Pinpoint the cell where the given text exists, returning its [X, Y] midpoint coordinate. 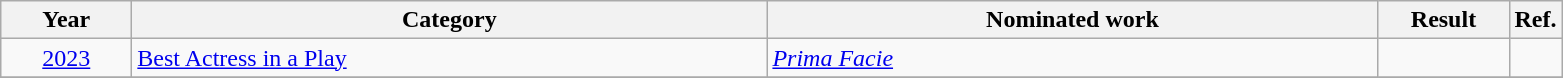
2023 [66, 58]
Prima Facie [1072, 58]
Year [66, 20]
Category [450, 20]
Result [1444, 20]
Best Actress in a Play [450, 58]
Ref. [1536, 20]
Nominated work [1072, 20]
